Pinpoint the cell where the given text exists, returning its [X, Y] midpoint coordinate. 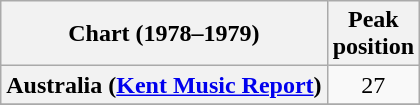
Peakposition [373, 34]
Chart (1978–1979) [164, 34]
27 [373, 85]
Australia (Kent Music Report) [164, 85]
